For the text-containing cell, return its midpoint in [X, Y] coordinate format. 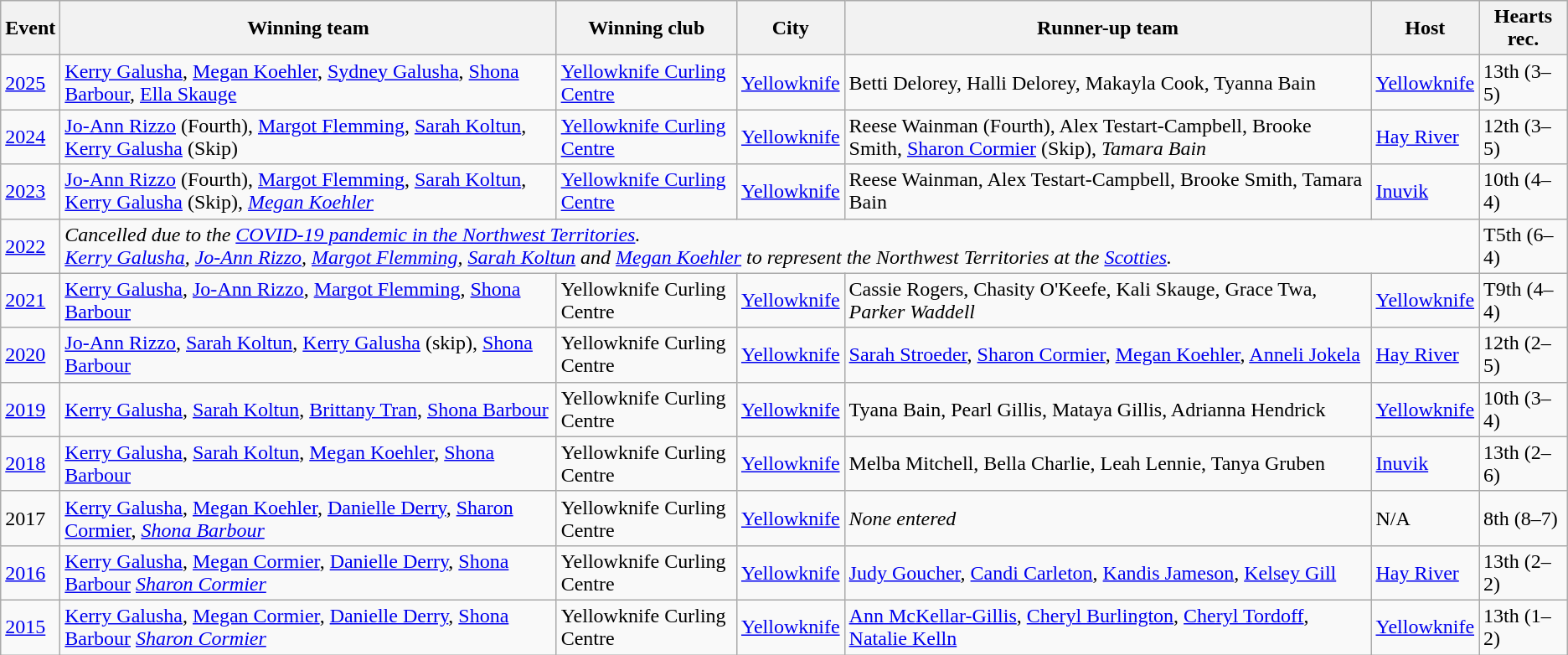
Jo-Ann Rizzo, Sarah Koltun, Kerry Galusha (skip), Shona Barbour [308, 355]
13th (2–6) [1524, 464]
None entered [1107, 518]
10th (4–4) [1524, 191]
2025 [30, 82]
8th (8–7) [1524, 518]
Runner-up team [1107, 28]
Ann McKellar-Gillis, Cheryl Burlington, Cheryl Tordoff, Natalie Kelln [1107, 627]
Cassie Rogers, Chasity O'Keefe, Kali Skauge, Grace Twa, Parker Waddell [1107, 300]
Kerry Galusha, Sarah Koltun, Megan Koehler, Shona Barbour [308, 464]
2015 [30, 627]
2016 [30, 573]
12th (3–5) [1524, 137]
Sarah Stroeder, Sharon Cormier, Megan Koehler, Anneli Jokela [1107, 355]
Winning club [647, 28]
2019 [30, 409]
13th (2–2) [1524, 573]
N/A [1426, 518]
13th (1–2) [1524, 627]
2021 [30, 300]
Judy Goucher, Candi Carleton, Kandis Jameson, Kelsey Gill [1107, 573]
Host [1426, 28]
10th (3–4) [1524, 409]
13th (3–5) [1524, 82]
Kerry Galusha, Megan Koehler, Danielle Derry, Sharon Cormier, Shona Barbour [308, 518]
Reese Wainman (Fourth), Alex Testart-Campbell, Brooke Smith, Sharon Cormier (Skip), Tamara Bain [1107, 137]
Kerry Galusha, Sarah Koltun, Brittany Tran, Shona Barbour [308, 409]
Jo-Ann Rizzo (Fourth), Margot Flemming, Sarah Koltun, Kerry Galusha (Skip) [308, 137]
City [791, 28]
Kerry Galusha, Megan Koehler, Sydney Galusha, Shona Barbour, Ella Skauge [308, 82]
T5th (6–4) [1524, 246]
T9th (4–4) [1524, 300]
12th (2–5) [1524, 355]
Winning team [308, 28]
2022 [30, 246]
Event [30, 28]
Jo-Ann Rizzo (Fourth), Margot Flemming, Sarah Koltun, Kerry Galusha (Skip), Megan Koehler [308, 191]
2020 [30, 355]
2023 [30, 191]
2024 [30, 137]
Hearts rec. [1524, 28]
Melba Mitchell, Bella Charlie, Leah Lennie, Tanya Gruben [1107, 464]
Betti Delorey, Halli Delorey, Makayla Cook, Tyanna Bain [1107, 82]
Reese Wainman, Alex Testart-Campbell, Brooke Smith, Tamara Bain [1107, 191]
Tyana Bain, Pearl Gillis, Mataya Gillis, Adrianna Hendrick [1107, 409]
Kerry Galusha, Jo-Ann Rizzo, Margot Flemming, Shona Barbour [308, 300]
2017 [30, 518]
2018 [30, 464]
